Provide the (x, y) coordinate of the cell's center where the given text is located.  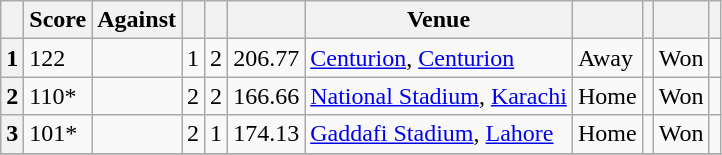
174.13 (266, 134)
National Stadium, Karachi (439, 96)
Against (137, 20)
Centurion, Centurion (439, 58)
Score (58, 20)
3 (12, 134)
101* (58, 134)
Venue (439, 20)
Gaddafi Stadium, Lahore (439, 134)
Away (607, 58)
166.66 (266, 96)
206.77 (266, 58)
122 (58, 58)
110* (58, 96)
